From the cell containing the given text, extract its center point as (x, y) coordinate. 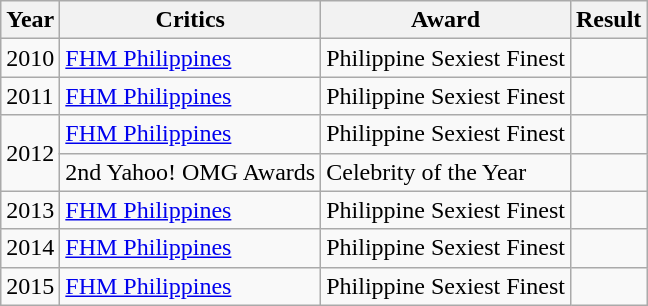
Critics (190, 20)
2010 (30, 58)
Award (446, 20)
2014 (30, 248)
2013 (30, 210)
Year (30, 20)
2nd Yahoo! OMG Awards (190, 172)
2011 (30, 96)
Result (608, 20)
2015 (30, 286)
Celebrity of the Year (446, 172)
2012 (30, 153)
